Locate the cell with the specified text and output its [x, y] center coordinate. 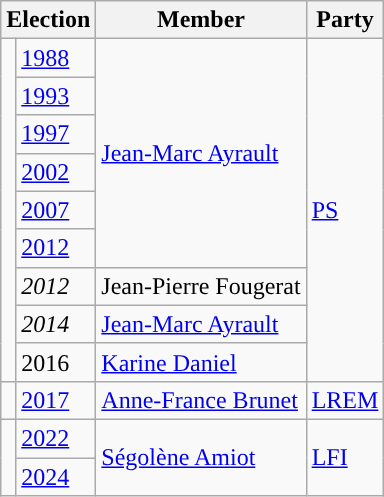
Karine Daniel [201, 362]
2007 [56, 210]
LREM [345, 400]
2017 [56, 400]
Member [201, 20]
2022 [56, 438]
Party [345, 20]
2024 [56, 477]
Election [48, 20]
LFI [345, 457]
PS [345, 210]
1993 [56, 96]
1988 [56, 58]
Jean-Pierre Fougerat [201, 286]
2016 [56, 362]
Anne-France Brunet [201, 400]
2002 [56, 172]
1997 [56, 134]
2014 [56, 324]
Ségolène Amiot [201, 457]
